Capture the cell that displays the provided text and extract its (X, Y) central coordinate. 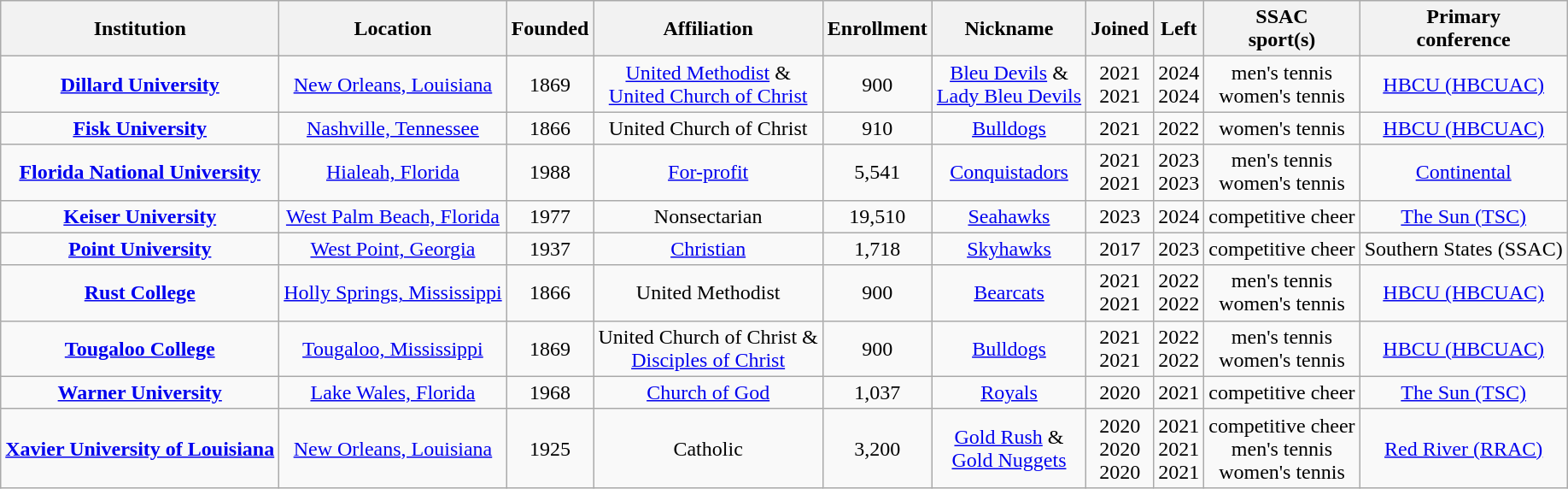
2020 (1120, 392)
1925 (550, 448)
Christian (708, 249)
Royals (1009, 392)
Hialeah, Florida (393, 173)
5,541 (877, 173)
1937 (550, 249)
1,718 (877, 249)
Catholic (708, 448)
1988 (550, 173)
2022 (1179, 128)
United Church of Christ &Disciples of Christ (708, 349)
West Palm Beach, Florida (393, 216)
Tougaloo College (140, 349)
3,200 (877, 448)
Nonsectarian (708, 216)
Enrollment (877, 29)
2017 (1120, 249)
1977 (550, 216)
United Church of Christ (708, 128)
Xavier University of Louisiana (140, 448)
Joined (1120, 29)
United Methodist (708, 292)
20232023 (1179, 173)
2024 (1179, 216)
Church of God (708, 392)
Founded (550, 29)
Affiliation (708, 29)
Skyhawks (1009, 249)
19,510 (877, 216)
Keiser University (140, 216)
United Methodist &United Church of Christ (708, 84)
1,037 (877, 392)
Continental (1464, 173)
202120212021 (1179, 448)
SSACsport(s) (1282, 29)
Florida National University (140, 173)
competitive cheermen's tenniswomen's tennis (1282, 448)
Southern States (SSAC) (1464, 249)
1968 (550, 392)
Warner University (140, 392)
Point University (140, 249)
Institution (140, 29)
Holly Springs, Mississippi (393, 292)
Lake Wales, Florida (393, 392)
Bearcats (1009, 292)
Bleu Devils &Lady Bleu Devils (1009, 84)
Left (1179, 29)
Conquistadors (1009, 173)
Location (393, 29)
Dillard University (140, 84)
20242024 (1179, 84)
women's tennis (1282, 128)
910 (877, 128)
202020202020 (1120, 448)
Red River (RRAC) (1464, 448)
Rust College (140, 292)
For-profit (708, 173)
Gold Rush &Gold Nuggets (1009, 448)
Nickname (1009, 29)
Tougaloo, Mississippi (393, 349)
Fisk University (140, 128)
Primaryconference (1464, 29)
Seahawks (1009, 216)
West Point, Georgia (393, 249)
Nashville, Tennessee (393, 128)
